For the text-containing cell, return its midpoint in (X, Y) coordinate format. 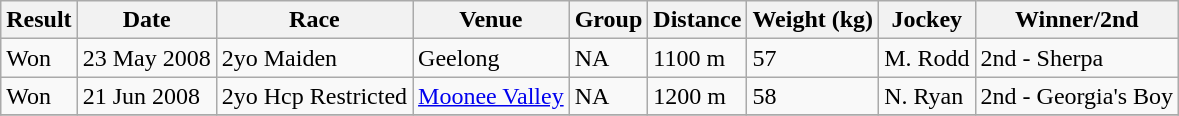
Moonee Valley (492, 96)
2nd - Georgia's Boy (1077, 96)
Geelong (492, 58)
Date (146, 20)
Group (608, 20)
2nd - Sherpa (1077, 58)
2yo Maiden (314, 58)
Result (39, 20)
Weight (kg) (813, 20)
23 May 2008 (146, 58)
N. Ryan (927, 96)
2yo Hcp Restricted (314, 96)
1100 m (698, 58)
M. Rodd (927, 58)
Winner/2nd (1077, 20)
Race (314, 20)
1200 m (698, 96)
Distance (698, 20)
Venue (492, 20)
57 (813, 58)
58 (813, 96)
Jockey (927, 20)
21 Jun 2008 (146, 96)
